Provide the (X, Y) coordinate of the cell's center where the given text is located.  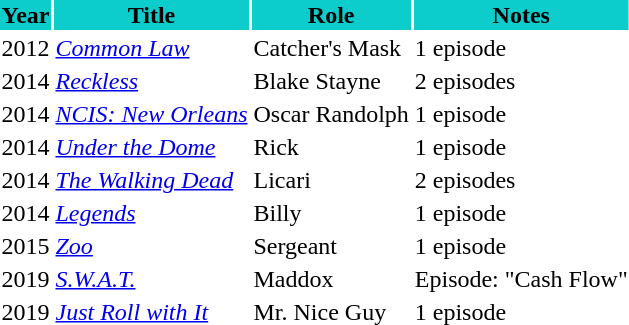
The Walking Dead (152, 180)
NCIS: New Orleans (152, 114)
Notes (521, 15)
Episode: "Cash Flow" (521, 279)
Rick (331, 147)
Year (26, 15)
S.W.A.T. (152, 279)
Common Law (152, 48)
2019 (26, 279)
Reckless (152, 81)
2015 (26, 246)
Licari (331, 180)
Billy (331, 213)
Catcher's Mask (331, 48)
Oscar Randolph (331, 114)
Maddox (331, 279)
2012 (26, 48)
Legends (152, 213)
Title (152, 15)
Under the Dome (152, 147)
Role (331, 15)
Sergeant (331, 246)
Blake Stayne (331, 81)
Zoo (152, 246)
